Detect which cell encompasses the target text, then output its [x, y] center coordinate. 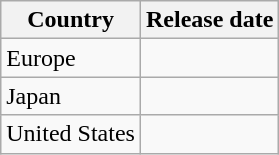
Country [71, 20]
Release date [209, 20]
Europe [71, 58]
United States [71, 134]
Japan [71, 96]
